From the cell containing the given text, extract its center point as (x, y) coordinate. 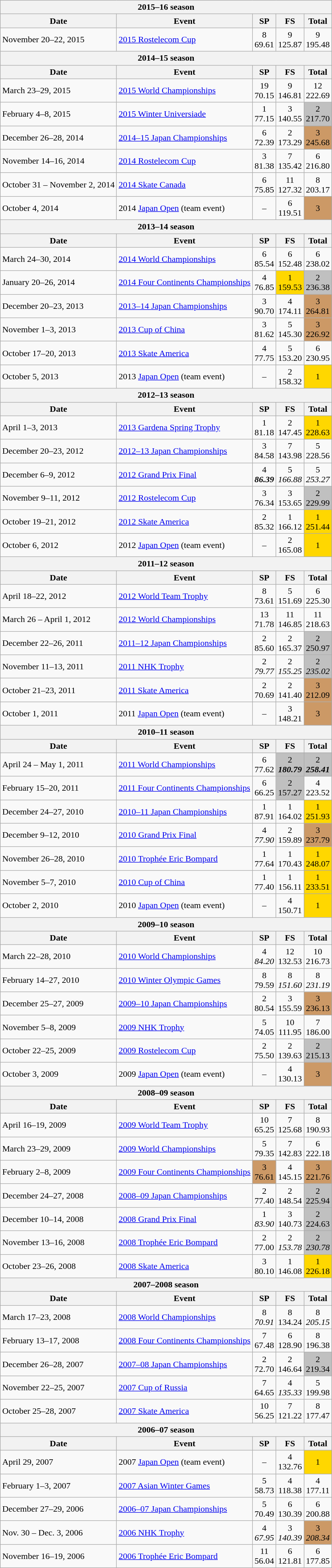
3 155.59 (290, 1003)
2008 Grand Prix Final (184, 1219)
2011 NHK Trophy (184, 667)
2012 World Team Trophy (184, 596)
December 26–28, 2007 (59, 1364)
2011 World Championships (184, 764)
November 20–22, 2015 (59, 40)
4 67.95 (264, 1532)
March 23–29, 2009 (59, 1149)
2 146.64 (290, 1364)
2015–16 season (166, 7)
1 77.15 (264, 114)
2 153.78 (290, 1243)
1 233.51 (318, 882)
November 11–13, 2011 (59, 667)
October 25–28, 2007 (59, 1411)
3 84.58 (264, 451)
2014 Rostelecom Cup (184, 161)
2010–11 Japan Championships (184, 811)
January 20–26, 2014 (59, 282)
2014 Skate Canada (184, 184)
2 165.08 (290, 545)
2008–09 Japan Championships (184, 1196)
3 208.34 (318, 1532)
9 146.81 (290, 90)
2 85.32 (264, 522)
February 15–20, 2011 (59, 788)
19 70.15 (264, 90)
5 166.88 (290, 475)
December 20–23, 2012 (59, 451)
6 85.54 (264, 259)
3 148.21 (290, 714)
7 143.98 (290, 451)
2 72.70 (264, 1364)
February 1–3, 2007 (59, 1485)
October 31 – November 2, 2014 (59, 184)
7 142.83 (290, 1149)
2009 Rostelecom Cup (184, 1050)
2 180.79 (290, 764)
7 121.22 (290, 1411)
2 159.89 (290, 835)
6 200.88 (318, 1509)
2008 World Championships (184, 1317)
4 86.39 (264, 475)
2011–12 Japan Championships (184, 643)
10 216.73 (318, 956)
2 229.99 (318, 498)
7 67.48 (264, 1341)
1 77.40 (264, 882)
December 24–27, 2008 (59, 1196)
12 132.53 (290, 956)
1 83.90 (264, 1219)
February 14–27, 2010 (59, 980)
2 80.54 (264, 1003)
1 170.43 (290, 858)
2 250.97 (318, 643)
March 23–29, 2015 (59, 90)
5 70.49 (264, 1509)
2008 Skate America (184, 1266)
2009 NHK Trophy (184, 1027)
April 24 – May 1, 2011 (59, 764)
7 135.42 (290, 161)
2 157.27 (290, 788)
9 195.48 (318, 40)
2014–15 Japan Championships (184, 137)
2006 Trophée Eric Bompard (184, 1556)
December 24–27, 2010 (59, 811)
2010 Winter Olympic Games (184, 980)
6 238.02 (318, 259)
1 251.44 (318, 522)
December 26–28, 2014 (59, 137)
3 81.62 (264, 329)
2013–14 season (166, 226)
2010 Grand Prix Final (184, 835)
2009–10 season (166, 924)
2012 Skate America (184, 522)
October 17–20, 2013 (59, 353)
2012–13 Japan Championships (184, 451)
November 1–3, 2013 (59, 329)
8 205.15 (318, 1317)
2009 Four Continents Championships (184, 1172)
3 245.68 (318, 137)
February 13–17, 2008 (59, 1341)
1 87.91 (264, 811)
2 148.54 (290, 1196)
2 225.94 (318, 1196)
7 125.68 (290, 1125)
5 253.27 (318, 475)
2012 Grand Prix Final (184, 475)
5 145.30 (290, 329)
2 224.63 (318, 1219)
8 134.24 (290, 1317)
2 236.38 (318, 282)
3 76.34 (264, 498)
6 216.80 (318, 161)
4 77.90 (264, 835)
2014 Japan Open (team event) (184, 208)
2006–07 season (166, 1430)
October 1, 2011 (59, 714)
5 79.35 (264, 1149)
2010 World Championships (184, 956)
3 140.55 (290, 114)
2013 Cup of China (184, 329)
2 75.50 (264, 1050)
6 66.25 (264, 788)
6 152.48 (290, 259)
2 258.41 (318, 764)
6 121.81 (290, 1556)
2 173.29 (290, 137)
4 150.71 (290, 905)
3 140.39 (290, 1532)
December 20–23, 2013 (59, 306)
1 77.64 (264, 858)
10 65.25 (264, 1125)
2012–13 season (166, 395)
4 130.13 (290, 1074)
2010 Cup of China (184, 882)
2007 Japan Open (team event) (184, 1462)
3 212.09 (318, 690)
2007 Asian Winter Games (184, 1485)
8 70.91 (264, 1317)
October 6, 2012 (59, 545)
6 128.90 (290, 1341)
9 125.87 (290, 40)
2009–10 Japan Championships (184, 1003)
8 151.60 (290, 980)
1 159.53 (290, 282)
2 219.34 (318, 1364)
8 177.47 (318, 1411)
2010–11 season (166, 732)
3 264.81 (318, 306)
1 164.02 (290, 811)
2009 World Championships (184, 1149)
April 29, 2007 (59, 1462)
December 10–14, 2008 (59, 1219)
5 199.98 (318, 1388)
3 221.76 (318, 1172)
October 22–25, 2009 (59, 1050)
1 166.12 (290, 522)
4 76.85 (264, 282)
3 236.13 (318, 1003)
3 140.73 (290, 1219)
March 17–23, 2008 (59, 1317)
2007–2008 season (166, 1285)
October 5, 2013 (59, 376)
October 23–26, 2008 (59, 1266)
November 16–19, 2006 (59, 1556)
5 228.56 (318, 451)
2013 Skate America (184, 353)
2008 Trophée Eric Bompard (184, 1243)
1 146.08 (290, 1266)
October 21–23, 2011 (59, 690)
2012 Rostelecom Cup (184, 498)
2 77.40 (264, 1196)
11 146.85 (290, 620)
5 153.20 (290, 353)
8 196.38 (318, 1341)
11 127.32 (290, 184)
6 222.18 (318, 1149)
3 80.10 (264, 1266)
6 75.85 (264, 184)
October 2, 2010 (59, 905)
3 76.61 (264, 1172)
December 27–29, 2006 (59, 1509)
6 119.51 (290, 208)
November 22–25, 2007 (59, 1388)
5 74.05 (264, 1027)
2 79.77 (264, 667)
10 56.25 (264, 1411)
2 70.69 (264, 690)
8 190.93 (318, 1125)
4 132.76 (290, 1462)
2014 Four Continents Championships (184, 282)
1 248.07 (318, 858)
2011 Japan Open (team event) (184, 714)
1 226.18 (318, 1266)
Nov. 30 – Dec. 3, 2006 (59, 1532)
February 4–8, 2015 (59, 114)
November 13–16, 2008 (59, 1243)
December 22–26, 2011 (59, 643)
2010 Japan Open (team event) (184, 905)
2010 Trophée Eric Bompard (184, 858)
2006–07 Japan Championships (184, 1509)
December 25–27, 2009 (59, 1003)
2 215.13 (318, 1050)
2011 Four Continents Championships (184, 788)
April 18–22, 2012 (59, 596)
4 77.75 (264, 353)
December 6–9, 2012 (59, 475)
2012 World Championships (184, 620)
11 218.63 (318, 620)
4 145.15 (290, 1172)
13 71.78 (264, 620)
2015 Rostelecom Cup (184, 40)
1 251.93 (318, 811)
4 135.33 (290, 1388)
8 231.19 (318, 980)
1 156.11 (290, 882)
6 72.39 (264, 137)
October 19–21, 2012 (59, 522)
1 228.63 (318, 428)
6 225.30 (318, 596)
6 77.62 (264, 764)
4 223.52 (318, 788)
7 186.00 (318, 1027)
2 155.25 (290, 667)
November 14–16, 2014 (59, 161)
November 5–7, 2010 (59, 882)
2014–15 season (166, 58)
2014 World Championships (184, 259)
2007–08 Japan Championships (184, 1364)
March 26 – April 1, 2012 (59, 620)
3 226.92 (318, 329)
2009 World Team Trophy (184, 1125)
April 1–3, 2013 (59, 428)
2011–12 season (166, 563)
2009 Japan Open (team event) (184, 1074)
2 235.02 (318, 667)
2 230.78 (318, 1243)
2013 Japan Open (team event) (184, 376)
February 2–8, 2009 (59, 1172)
2015 Winter Universiade (184, 114)
October 4, 2014 (59, 208)
2 147.45 (290, 428)
2013 Gardena Spring Trophy (184, 428)
6 230.95 (318, 353)
November 9–11, 2012 (59, 498)
November 26–28, 2010 (59, 858)
December 9–12, 2010 (59, 835)
2011 Skate America (184, 690)
3 237.79 (318, 835)
2 158.32 (290, 376)
3 81.38 (264, 161)
4 84.20 (264, 956)
2006 NHK Trophy (184, 1532)
2008 Four Continents Championships (184, 1341)
March 24–30, 2014 (59, 259)
2 139.63 (290, 1050)
2 165.37 (290, 643)
2013–14 Japan Championships (184, 306)
2007 Skate America (184, 1411)
2008–09 season (166, 1093)
3 90.70 (264, 306)
2 217.70 (318, 114)
April 16–19, 2009 (59, 1125)
2 141.40 (290, 690)
2015 World Championships (184, 90)
November 5–8, 2009 (59, 1027)
3 153.65 (290, 498)
4 118.38 (290, 1485)
8 69.61 (264, 40)
2007 Cup of Russia (184, 1388)
2 85.60 (264, 643)
7 64.65 (264, 1388)
8 79.59 (264, 980)
5 151.69 (290, 596)
March 22–28, 2010 (59, 956)
6 177.85 (318, 1556)
1 81.18 (264, 428)
8 73.61 (264, 596)
2 77.00 (264, 1243)
8 203.17 (318, 184)
2012 Japan Open (team event) (184, 545)
4 177.11 (318, 1485)
October 3, 2009 (59, 1074)
4 174.11 (290, 306)
5 58.73 (264, 1485)
6 130.39 (290, 1509)
10 111.95 (290, 1027)
12 222.69 (318, 90)
11 56.04 (264, 1556)
